Return the [x, y] coordinate for the center point of the cell that contains the specified text.  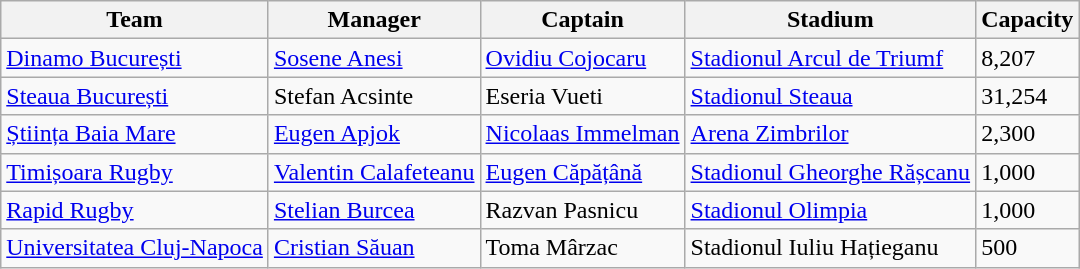
Manager [374, 20]
Stelian Burcea [374, 210]
Team [135, 20]
Arena Zimbrilor [830, 134]
Eseria Vueti [582, 96]
8,207 [1028, 58]
Captain [582, 20]
Stadionul Gheorghe Rășcanu [830, 172]
Nicolaas Immelman [582, 134]
Capacity [1028, 20]
Stadionul Iuliu Hațieganu [830, 248]
Stefan Acsinte [374, 96]
500 [1028, 248]
Ovidiu Cojocaru [582, 58]
2,300 [1028, 134]
Timișoara Rugby [135, 172]
Stadionul Arcul de Triumf [830, 58]
Valentin Calafeteanu [374, 172]
Universitatea Cluj-Napoca [135, 248]
Stadionul Steaua [830, 96]
Stadionul Olimpia [830, 210]
Steaua București [135, 96]
Cristian Săuan [374, 248]
Toma Mârzac [582, 248]
Eugen Apjok [374, 134]
31,254 [1028, 96]
Sosene Anesi [374, 58]
Stadium [830, 20]
Eugen Căpățână [582, 172]
Razvan Pasnicu [582, 210]
Știința Baia Mare [135, 134]
Dinamo București [135, 58]
Rapid Rugby [135, 210]
